Capture the cell that displays the provided text and extract its [x, y] central coordinate. 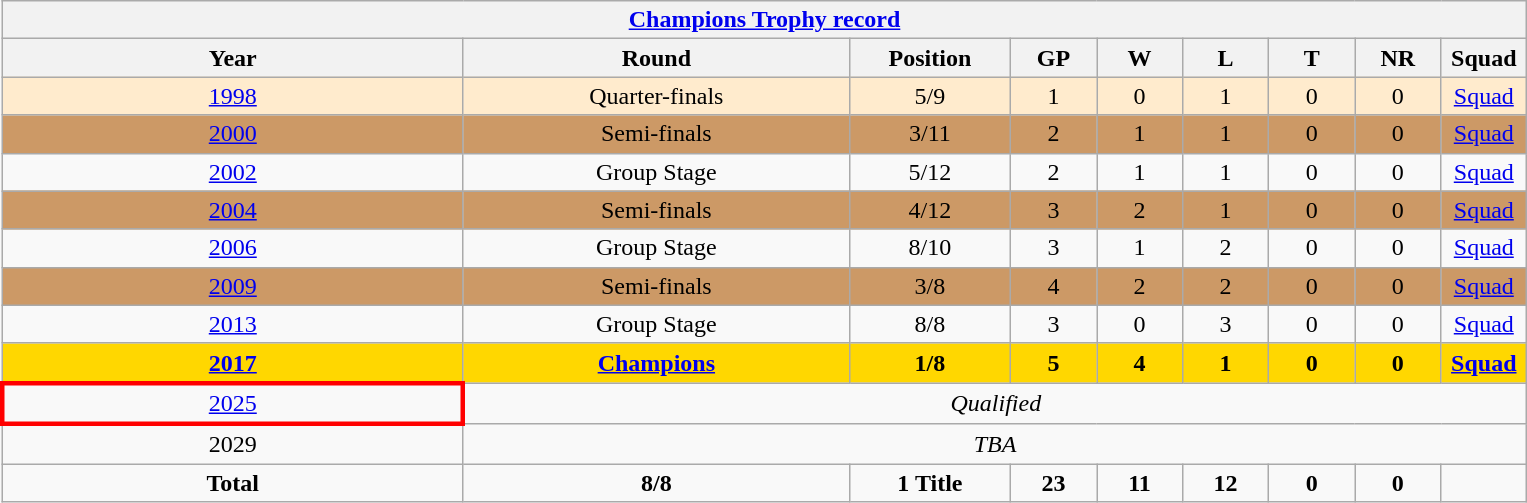
11 [1139, 483]
1998 [232, 96]
Quarter-finals [656, 96]
3/8 [930, 286]
Total [232, 483]
Qualified [995, 404]
W [1139, 58]
2017 [232, 363]
12 [1226, 483]
1/8 [930, 363]
NR [1398, 58]
1 Title [930, 483]
Champions Trophy record [764, 20]
2013 [232, 324]
2029 [232, 444]
4/12 [930, 210]
2000 [232, 134]
Round [656, 58]
GP [1053, 58]
2025 [232, 404]
2009 [232, 286]
TBA [995, 444]
3/11 [930, 134]
8/10 [930, 248]
2004 [232, 210]
2002 [232, 172]
5 [1053, 363]
23 [1053, 483]
Year [232, 58]
L [1226, 58]
T [1312, 58]
5/9 [930, 96]
5/12 [930, 172]
Champions [656, 363]
2006 [232, 248]
Position [930, 58]
